Return the [x, y] coordinate for the center point of the cell that contains the specified text.  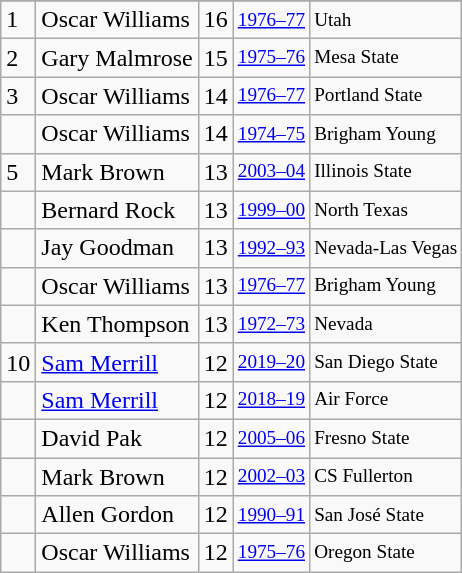
1 [18, 20]
5 [18, 172]
15 [216, 58]
Ken Thompson [117, 324]
Jay Goodman [117, 248]
3 [18, 96]
1990–91 [271, 515]
2003–04 [271, 172]
1999–00 [271, 210]
San Diego State [386, 362]
Utah [386, 20]
Fresno State [386, 438]
Illinois State [386, 172]
2005–06 [271, 438]
2019–20 [271, 362]
1972–73 [271, 324]
Oregon State [386, 553]
2018–19 [271, 400]
Mesa State [386, 58]
Nevada-Las Vegas [386, 248]
David Pak [117, 438]
1974–75 [271, 134]
16 [216, 20]
CS Fullerton [386, 477]
San José State [386, 515]
Bernard Rock [117, 210]
1992–93 [271, 248]
Gary Malmrose [117, 58]
Nevada [386, 324]
Air Force [386, 400]
2 [18, 58]
North Texas [386, 210]
Allen Gordon [117, 515]
Portland State [386, 96]
2002–03 [271, 477]
10 [18, 362]
